Provide the (X, Y) coordinate of the cell's center where the given text is located.  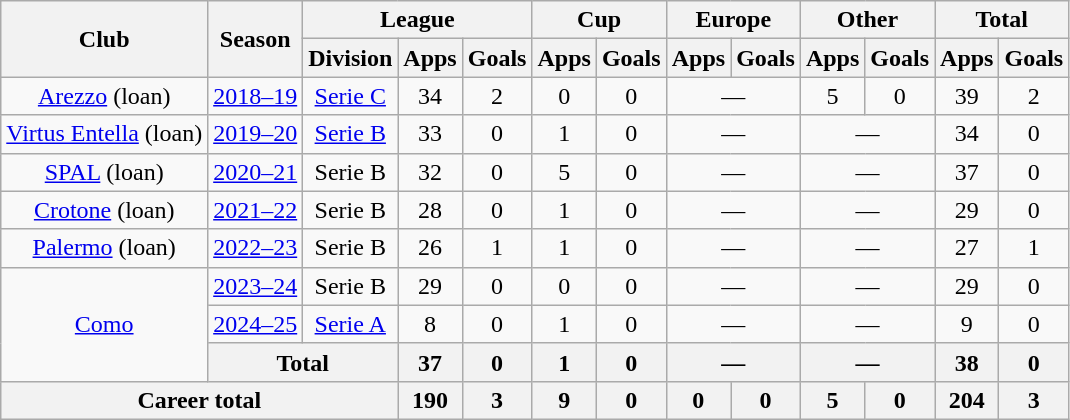
39 (967, 96)
Career total (200, 400)
Palermo (loan) (104, 248)
204 (967, 400)
38 (967, 362)
Other (867, 20)
League (418, 20)
Season (256, 39)
Serie A (350, 324)
Como (104, 324)
Crotone (loan) (104, 210)
2023–24 (256, 286)
26 (430, 248)
2020–21 (256, 172)
28 (430, 210)
2022–23 (256, 248)
Club (104, 39)
Virtus Entella (loan) (104, 134)
SPAL (loan) (104, 172)
Division (350, 58)
32 (430, 172)
2018–19 (256, 96)
2024–25 (256, 324)
27 (967, 248)
2021–22 (256, 210)
Arezzo (loan) (104, 96)
2019–20 (256, 134)
Europe (733, 20)
33 (430, 134)
Serie C (350, 96)
8 (430, 324)
Cup (599, 20)
190 (430, 400)
